Determine the [x, y] coordinate at the center of the cell enclosing the given text.  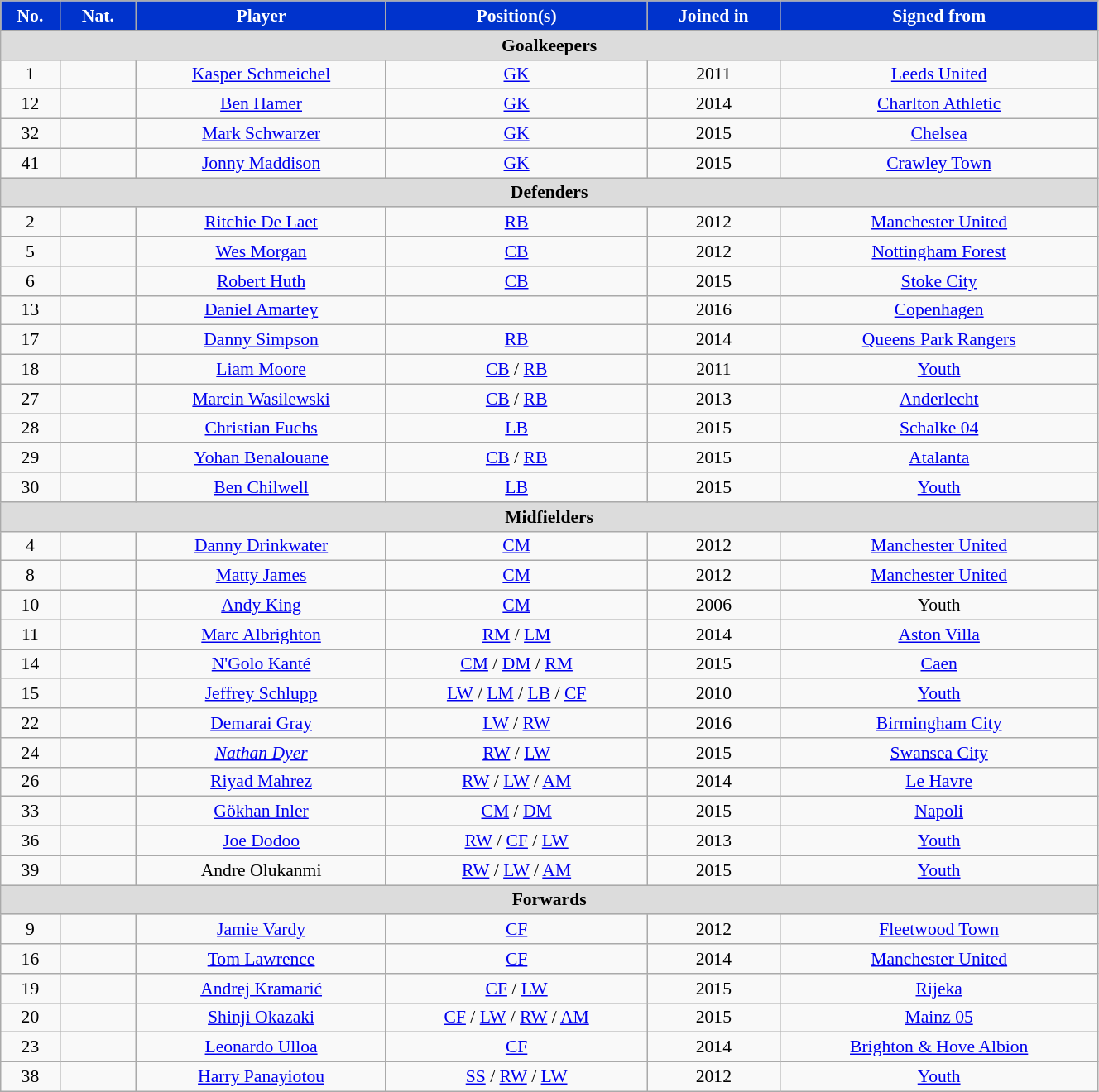
29 [30, 458]
Swansea City [939, 753]
Harry Panayiotou [262, 1077]
Goalkeepers [549, 45]
RM / LM [516, 635]
Shinji Okazaki [262, 1018]
20 [30, 1018]
39 [30, 870]
Charlton Athletic [939, 104]
RW / CF / LW [516, 841]
Atalanta [939, 458]
Ritchie De Laet [262, 223]
32 [30, 134]
Joe Dodoo [262, 841]
Gökhan Inler [262, 812]
23 [30, 1047]
22 [30, 723]
41 [30, 163]
Marcin Wasilewski [262, 399]
Aston Villa [939, 635]
LW / RW [516, 723]
Mark Schwarzer [262, 134]
No. [30, 16]
13 [30, 310]
Danny Simpson [262, 340]
Christian Fuchs [262, 429]
5 [30, 251]
30 [30, 487]
Danny Drinkwater [262, 546]
2 [30, 223]
Liam Moore [262, 370]
Wes Morgan [262, 251]
Andrej Kramarić [262, 989]
27 [30, 399]
14 [30, 664]
9 [30, 930]
38 [30, 1077]
1 [30, 74]
Forwards [549, 900]
17 [30, 340]
Mainz 05 [939, 1018]
2010 [713, 694]
Brighton & Hove Albion [939, 1047]
Tom Lawrence [262, 959]
6 [30, 281]
Copenhagen [939, 310]
33 [30, 812]
Demarai Gray [262, 723]
Caen [939, 664]
28 [30, 429]
Rijeka [939, 989]
N'Golo Kanté [262, 664]
Andre Olukanmi [262, 870]
8 [30, 576]
Joined in [713, 16]
Daniel Amartey [262, 310]
Marc Albrighton [262, 635]
Leonardo Ulloa [262, 1047]
36 [30, 841]
Schalke 04 [939, 429]
Crawley Town [939, 163]
CM / DM [516, 812]
Fleetwood Town [939, 930]
CF / LW [516, 989]
Nat. [98, 16]
CM / DM / RM [516, 664]
Signed from [939, 16]
4 [30, 546]
CF / LW / RW / AM [516, 1018]
Andy King [262, 606]
12 [30, 104]
Player [262, 16]
Birmingham City [939, 723]
Defenders [549, 193]
Chelsea [939, 134]
2006 [713, 606]
Napoli [939, 812]
Queens Park Rangers [939, 340]
Jeffrey Schlupp [262, 694]
Ben Hamer [262, 104]
Kasper Schmeichel [262, 74]
16 [30, 959]
RW / LW [516, 753]
11 [30, 635]
24 [30, 753]
Le Havre [939, 782]
SS / RW / LW [516, 1077]
Position(s) [516, 16]
18 [30, 370]
Anderlecht [939, 399]
15 [30, 694]
LW / LM / LB / CF [516, 694]
Jonny Maddison [262, 163]
Robert Huth [262, 281]
19 [30, 989]
26 [30, 782]
Nottingham Forest [939, 251]
Jamie Vardy [262, 930]
Nathan Dyer [262, 753]
10 [30, 606]
Midfielders [549, 517]
Leeds United [939, 74]
Riyad Mahrez [262, 782]
Ben Chilwell [262, 487]
Stoke City [939, 281]
Matty James [262, 576]
Yohan Benalouane [262, 458]
